Extract the (X, Y) coordinate from the center of the cell holding the provided text.  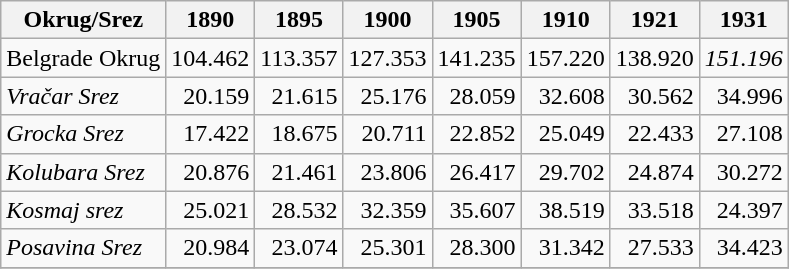
21.461 (299, 172)
34.996 (744, 96)
33.518 (654, 210)
Vračar Srez (84, 96)
151.196 (744, 58)
1890 (210, 20)
127.353 (388, 58)
21.615 (299, 96)
23.074 (299, 248)
Grocka Srez (84, 134)
113.357 (299, 58)
26.417 (476, 172)
28.059 (476, 96)
25.021 (210, 210)
25.049 (566, 134)
32.359 (388, 210)
22.433 (654, 134)
32.608 (566, 96)
25.301 (388, 248)
17.422 (210, 134)
141.235 (476, 58)
30.562 (654, 96)
34.423 (744, 248)
28.300 (476, 248)
Posavina Srez (84, 248)
20.159 (210, 96)
22.852 (476, 134)
27.108 (744, 134)
Belgrade Okrug (84, 58)
Kolubara Srez (84, 172)
1931 (744, 20)
1921 (654, 20)
Kosmaj srez (84, 210)
24.874 (654, 172)
1895 (299, 20)
20.711 (388, 134)
18.675 (299, 134)
30.272 (744, 172)
24.397 (744, 210)
104.462 (210, 58)
29.702 (566, 172)
38.519 (566, 210)
35.607 (476, 210)
Okrug/Srez (84, 20)
1900 (388, 20)
27.533 (654, 248)
25.176 (388, 96)
1905 (476, 20)
31.342 (566, 248)
20.984 (210, 248)
28.532 (299, 210)
23.806 (388, 172)
157.220 (566, 58)
138.920 (654, 58)
20.876 (210, 172)
1910 (566, 20)
